For the text-containing cell, return its midpoint in (x, y) coordinate format. 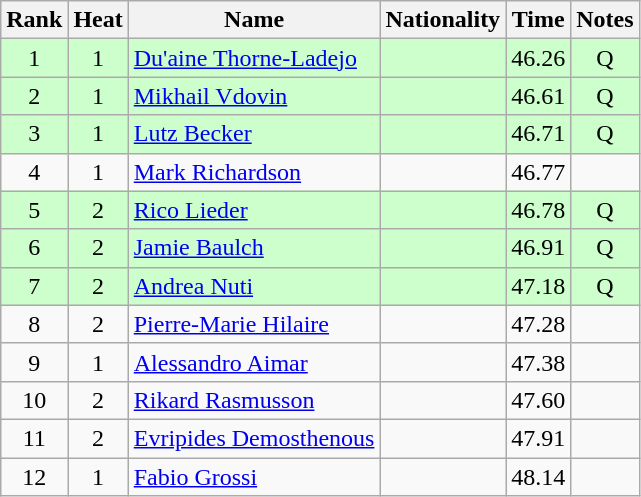
Andrea Nuti (254, 286)
47.91 (538, 438)
8 (34, 324)
46.61 (538, 96)
10 (34, 400)
Jamie Baulch (254, 248)
46.78 (538, 210)
47.60 (538, 400)
Rank (34, 20)
Evripides Demosthenous (254, 438)
4 (34, 172)
Rico Lieder (254, 210)
3 (34, 134)
Time (538, 20)
11 (34, 438)
Mark Richardson (254, 172)
46.77 (538, 172)
5 (34, 210)
Notes (605, 20)
Fabio Grossi (254, 477)
Lutz Becker (254, 134)
47.28 (538, 324)
7 (34, 286)
47.38 (538, 362)
46.71 (538, 134)
9 (34, 362)
6 (34, 248)
12 (34, 477)
Heat (98, 20)
Rikard Rasmusson (254, 400)
Pierre-Marie Hilaire (254, 324)
Name (254, 20)
46.91 (538, 248)
47.18 (538, 286)
Alessandro Aimar (254, 362)
48.14 (538, 477)
Du'aine Thorne-Ladejo (254, 58)
46.26 (538, 58)
Nationality (443, 20)
Mikhail Vdovin (254, 96)
